Scan for the cell matching the given text and deliver its [X, Y] coordinate at center. 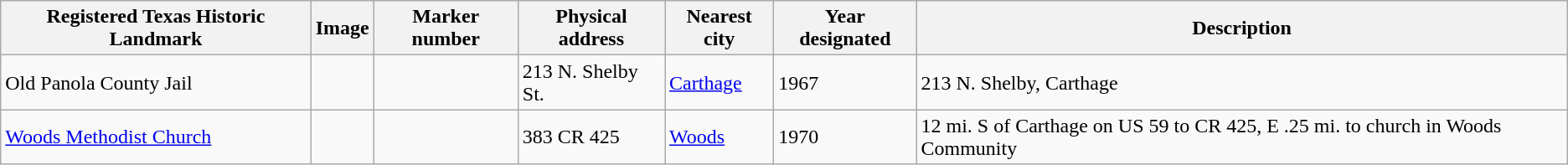
383 CR 425 [591, 137]
Marker number [446, 28]
Nearest city [720, 28]
12 mi. S of Carthage on US 59 to CR 425, E .25 mi. to church in Woods Community [1241, 137]
Registered Texas Historic Landmark [156, 28]
Woods Methodist Church [156, 137]
1970 [845, 137]
Image [342, 28]
213 N. Shelby St. [591, 82]
213 N. Shelby, Carthage [1241, 82]
Year designated [845, 28]
Physical address [591, 28]
1967 [845, 82]
Old Panola County Jail [156, 82]
Woods [720, 137]
Carthage [720, 82]
Description [1241, 28]
